Extract the [x, y] coordinate from the center of the cell holding the provided text.  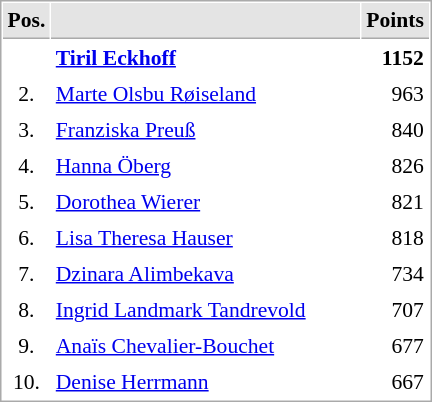
9. [26, 345]
821 [396, 201]
2. [26, 93]
Ingrid Landmark Tandrevold [206, 309]
Hanna Öberg [206, 165]
10. [26, 381]
826 [396, 165]
818 [396, 237]
Anaïs Chevalier-Bouchet [206, 345]
Dzinara Alimbekava [206, 273]
Tiril Eckhoff [206, 57]
963 [396, 93]
4. [26, 165]
Marte Olsbu Røiseland [206, 93]
734 [396, 273]
8. [26, 309]
Points [396, 21]
840 [396, 129]
1152 [396, 57]
Dorothea Wierer [206, 201]
677 [396, 345]
7. [26, 273]
Denise Herrmann [206, 381]
Franziska Preuß [206, 129]
Pos. [26, 21]
5. [26, 201]
707 [396, 309]
6. [26, 237]
Lisa Theresa Hauser [206, 237]
667 [396, 381]
3. [26, 129]
